Search for the cell housing the specified text and yield its [X, Y] center coordinate. 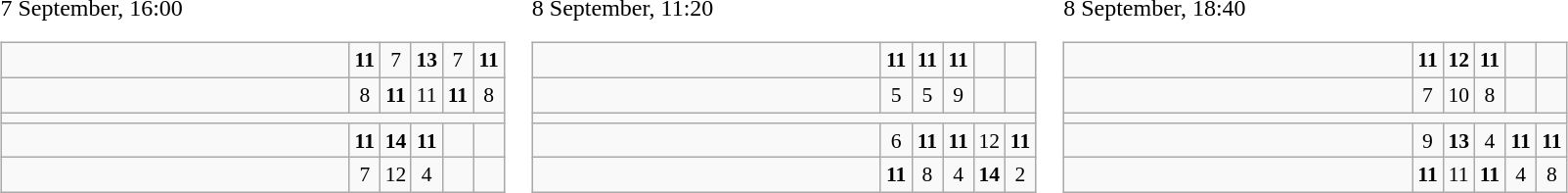
10 [1458, 95]
6 [896, 140]
2 [1020, 175]
